Extract the [X, Y] coordinate from the center of the cell holding the provided text.  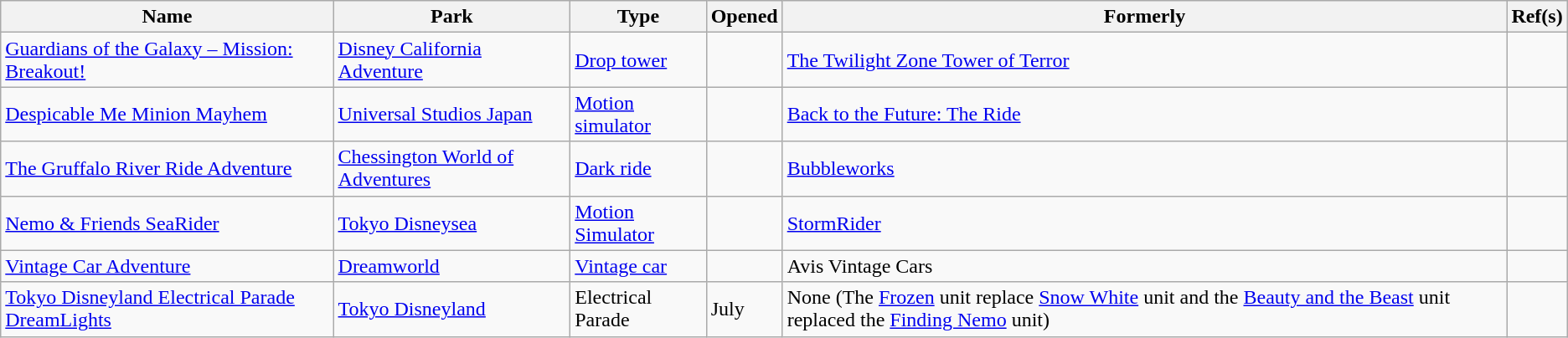
Universal Studios Japan [452, 114]
None (The Frozen unit replace Snow White unit and the Beauty and the Beast unit replaced the Finding Nemo unit) [1144, 310]
Formerly [1144, 17]
Chessington World of Adventures [452, 169]
Drop tower [638, 60]
Tokyo Disneysea [452, 223]
Dark ride [638, 169]
Dreamworld [452, 266]
Electrical Parade [638, 310]
Name [168, 17]
Motion Simulator [638, 223]
July [744, 310]
Motion simulator [638, 114]
Vintage Car Adventure [168, 266]
The Gruffalo River Ride Adventure [168, 169]
Vintage car [638, 266]
Avis Vintage Cars [1144, 266]
Opened [744, 17]
Despicable Me Minion Mayhem [168, 114]
Disney California Adventure [452, 60]
Nemo & Friends SeaRider [168, 223]
Guardians of the Galaxy – Mission: Breakout! [168, 60]
The Twilight Zone Tower of Terror [1144, 60]
Tokyo Disneyland Electrical Parade DreamLights [168, 310]
Ref(s) [1537, 17]
Type [638, 17]
Tokyo Disneyland [452, 310]
Park [452, 17]
StormRider [1144, 223]
Bubbleworks [1144, 169]
Back to the Future: The Ride [1144, 114]
